Return (x, y) of the center of cell containing provided text 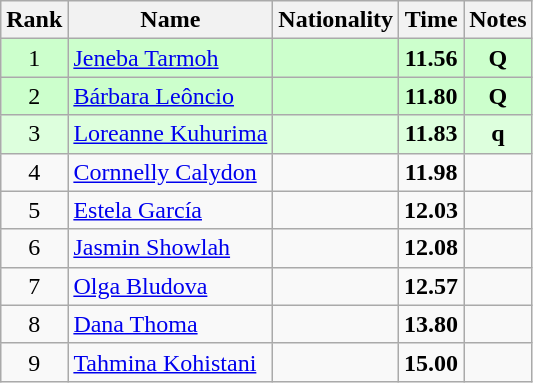
6 (34, 248)
11.83 (432, 134)
Notes (498, 20)
Jeneba Tarmoh (170, 58)
Estela García (170, 210)
Tahmina Kohistani (170, 362)
11.80 (432, 96)
Bárbara Leôncio (170, 96)
12.03 (432, 210)
11.98 (432, 172)
Olga Bludova (170, 286)
1 (34, 58)
9 (34, 362)
Nationality (336, 20)
2 (34, 96)
13.80 (432, 324)
8 (34, 324)
Dana Thoma (170, 324)
15.00 (432, 362)
5 (34, 210)
Jasmin Showlah (170, 248)
3 (34, 134)
12.08 (432, 248)
Loreanne Kuhurima (170, 134)
Rank (34, 20)
Time (432, 20)
Name (170, 20)
11.56 (432, 58)
12.57 (432, 286)
q (498, 134)
7 (34, 286)
4 (34, 172)
Cornnelly Calydon (170, 172)
